Find where the given text appears and provide that cell's center as [x, y] coordinate. 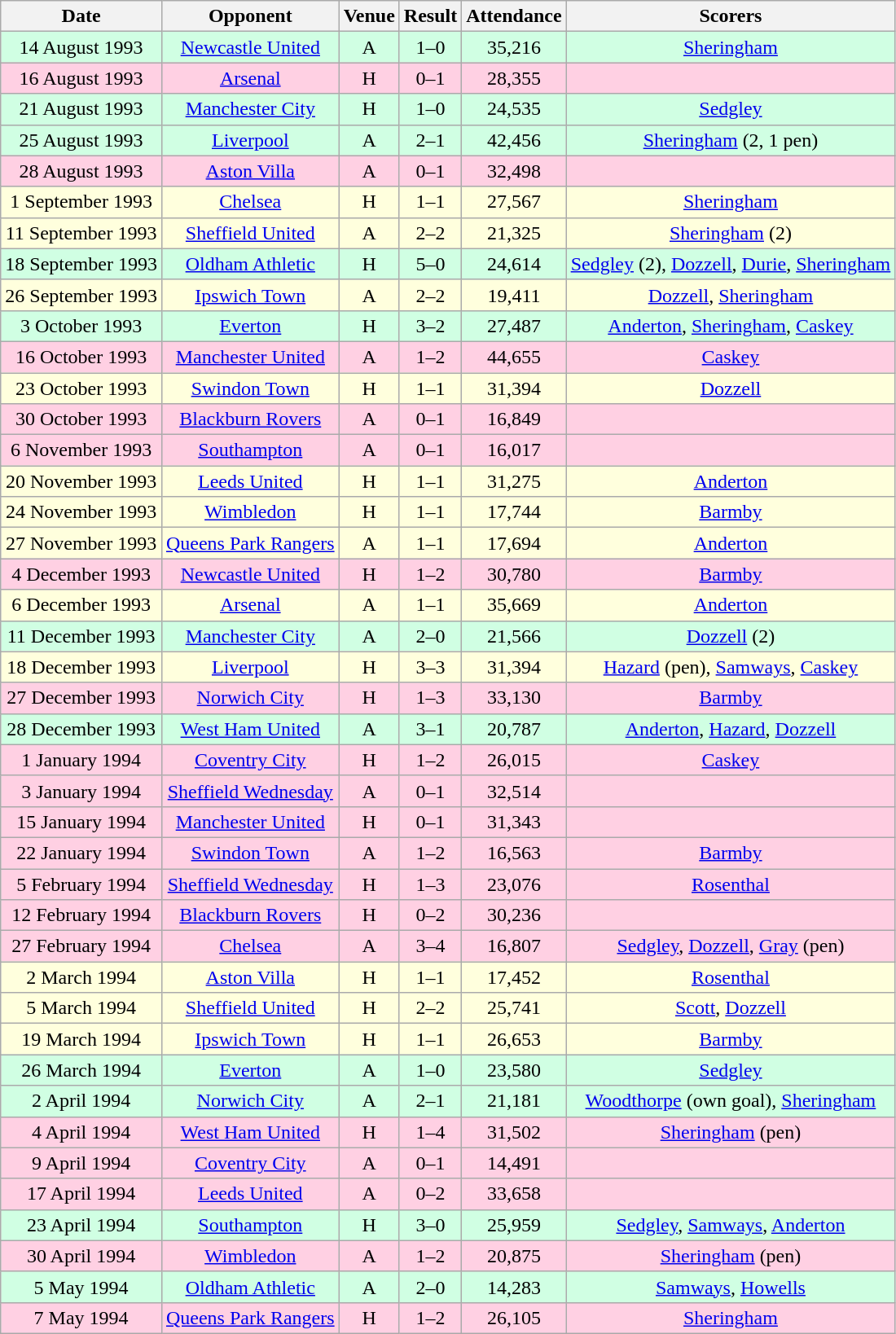
4 April 1994 [81, 1132]
Woodthorpe (own goal), Sheringham [731, 1101]
3 January 1994 [81, 791]
17,452 [514, 977]
2 March 1994 [81, 977]
31,275 [514, 481]
28 August 1993 [81, 171]
Scorers [731, 16]
15 January 1994 [81, 822]
35,669 [514, 605]
30,780 [514, 574]
14,491 [514, 1163]
6 December 1993 [81, 605]
1 January 1994 [81, 760]
21,181 [514, 1101]
Dozzell, Sheringham [731, 295]
23 April 1994 [81, 1225]
31,343 [514, 822]
25,741 [514, 1008]
Anderton, Sheringham, Caskey [731, 326]
16,563 [514, 853]
4 December 1993 [81, 574]
25 August 1993 [81, 140]
21,566 [514, 636]
9 April 1994 [81, 1163]
26,015 [514, 760]
27,487 [514, 326]
19 March 1994 [81, 1039]
11 September 1993 [81, 233]
3–2 [430, 326]
32,498 [514, 171]
Sedgley, Dozzell, Gray (pen) [731, 946]
Attendance [514, 16]
2 April 1994 [81, 1101]
7 May 1994 [81, 1318]
11 December 1993 [81, 636]
24,535 [514, 109]
Hazard (pen), Samways, Caskey [731, 667]
35,216 [514, 47]
Sheringham (2) [731, 233]
14,283 [514, 1287]
28,355 [514, 78]
20,787 [514, 729]
16 October 1993 [81, 357]
19,411 [514, 295]
5 March 1994 [81, 1008]
Opponent [250, 16]
3–3 [430, 667]
28 December 1993 [81, 729]
Samways, Howells [731, 1287]
18 December 1993 [81, 667]
14 August 1993 [81, 47]
27 February 1994 [81, 946]
Result [430, 16]
3–4 [430, 946]
Sheringham (2, 1 pen) [731, 140]
16,017 [514, 450]
12 February 1994 [81, 915]
Date [81, 16]
20 November 1993 [81, 481]
26,105 [514, 1318]
27,567 [514, 202]
Scott, Dozzell [731, 1008]
20,875 [514, 1256]
27 November 1993 [81, 543]
17,744 [514, 512]
44,655 [514, 357]
Anderton, Hazard, Dozzell [731, 729]
5–0 [430, 264]
16,849 [514, 419]
16,807 [514, 946]
3 October 1993 [81, 326]
3–1 [430, 729]
18 September 1993 [81, 264]
1 September 1993 [81, 202]
Dozzell (2) [731, 636]
23,580 [514, 1070]
3–0 [430, 1225]
27 December 1993 [81, 698]
25,959 [514, 1225]
Dozzell [731, 388]
5 February 1994 [81, 884]
5 May 1994 [81, 1287]
23,076 [514, 884]
6 November 1993 [81, 450]
Sedgley, Samways, Anderton [731, 1225]
1–4 [430, 1132]
30 April 1994 [81, 1256]
33,658 [514, 1194]
24,614 [514, 264]
Venue [369, 16]
21,325 [514, 233]
26 March 1994 [81, 1070]
Sedgley (2), Dozzell, Durie, Sheringham [731, 264]
42,456 [514, 140]
22 January 1994 [81, 853]
32,514 [514, 791]
24 November 1993 [81, 512]
17 April 1994 [81, 1194]
30 October 1993 [81, 419]
33,130 [514, 698]
21 August 1993 [81, 109]
17,694 [514, 543]
26,653 [514, 1039]
30,236 [514, 915]
31,502 [514, 1132]
23 October 1993 [81, 388]
26 September 1993 [81, 295]
16 August 1993 [81, 78]
